Capture the cell that displays the provided text and extract its [x, y] central coordinate. 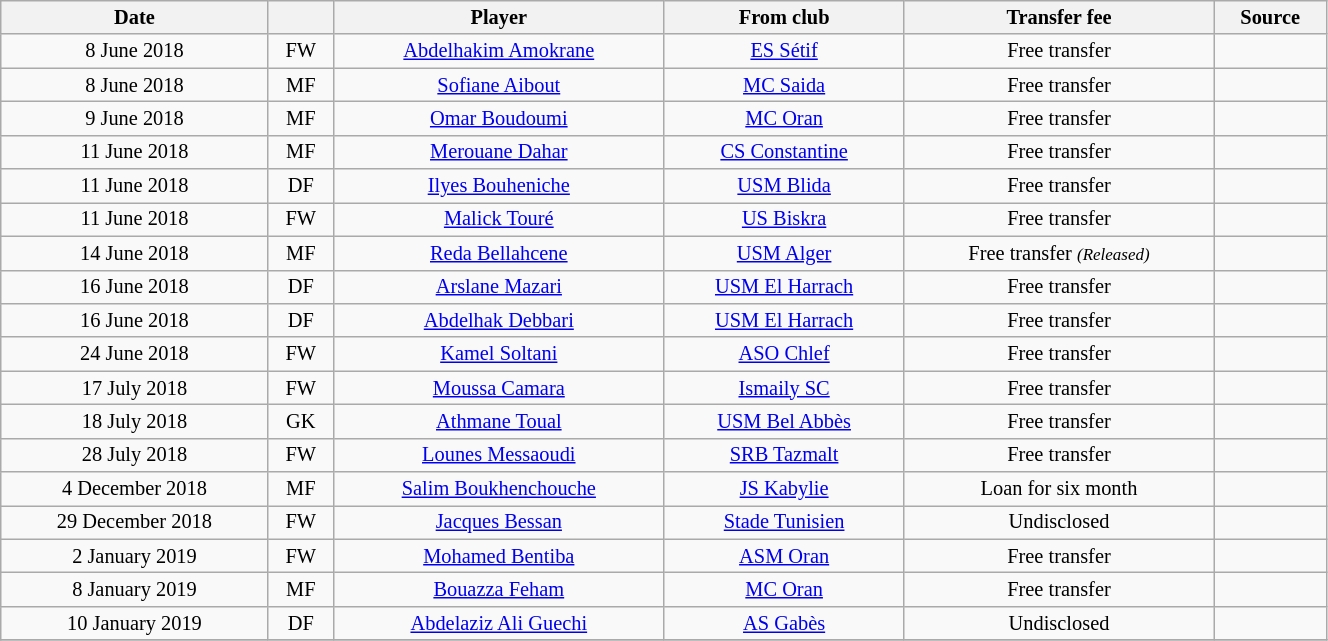
ASO Chlef [784, 354]
2 January 2019 [134, 556]
Reda Bellahcene [498, 253]
Ilyes Bouheniche [498, 186]
29 December 2018 [134, 522]
JS Kabylie [784, 489]
14 June 2018 [134, 253]
17 July 2018 [134, 388]
Jacques Bessan [498, 522]
Lounes Messaoudi [498, 455]
USM Alger [784, 253]
ASM Oran [784, 556]
Source [1270, 17]
ES Sétif [784, 51]
Transfer fee [1059, 17]
10 January 2019 [134, 623]
USM Blida [784, 186]
24 June 2018 [134, 354]
Malick Touré [498, 219]
USM Bel Abbès [784, 421]
Merouane Dahar [498, 152]
9 June 2018 [134, 118]
Mohamed Bentiba [498, 556]
Abdelhakim Amokrane [498, 51]
Abdelhak Debbari [498, 320]
Stade Tunisien [784, 522]
Abdelaziz Ali Guechi [498, 623]
Arslane Mazari [498, 287]
US Biskra [784, 219]
Ismaily SC [784, 388]
Date [134, 17]
8 January 2019 [134, 589]
MC Saida [784, 85]
28 July 2018 [134, 455]
Free transfer (Released) [1059, 253]
Moussa Camara [498, 388]
Loan for six month [1059, 489]
Sofiane Aibout [498, 85]
Bouazza Feham [498, 589]
Athmane Toual [498, 421]
AS Gabès [784, 623]
SRB Tazmalt [784, 455]
GK [300, 421]
Player [498, 17]
CS Constantine [784, 152]
From club [784, 17]
Salim Boukhenchouche [498, 489]
18 July 2018 [134, 421]
Kamel Soltani [498, 354]
Omar Boudoumi [498, 118]
4 December 2018 [134, 489]
